Pinpoint the cell where the given text exists, returning its [x, y] midpoint coordinate. 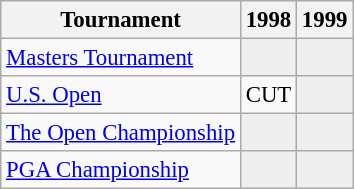
PGA Championship [121, 170]
Masters Tournament [121, 58]
1998 [268, 20]
CUT [268, 95]
1999 [325, 20]
Tournament [121, 20]
The Open Championship [121, 133]
U.S. Open [121, 95]
